Provide the (X, Y) coordinate of the cell's center where the given text is located.  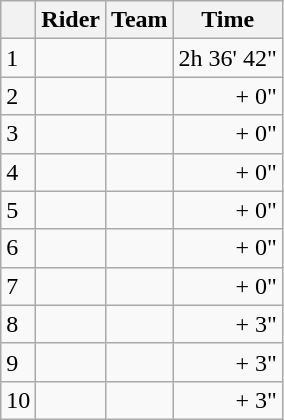
Rider (71, 20)
1 (18, 58)
7 (18, 286)
4 (18, 172)
10 (18, 400)
Team (140, 20)
5 (18, 210)
2 (18, 96)
6 (18, 248)
9 (18, 362)
2h 36' 42" (228, 58)
8 (18, 324)
3 (18, 134)
Time (228, 20)
